Return the (X, Y) coordinate for the center point of the cell that contains the specified text.  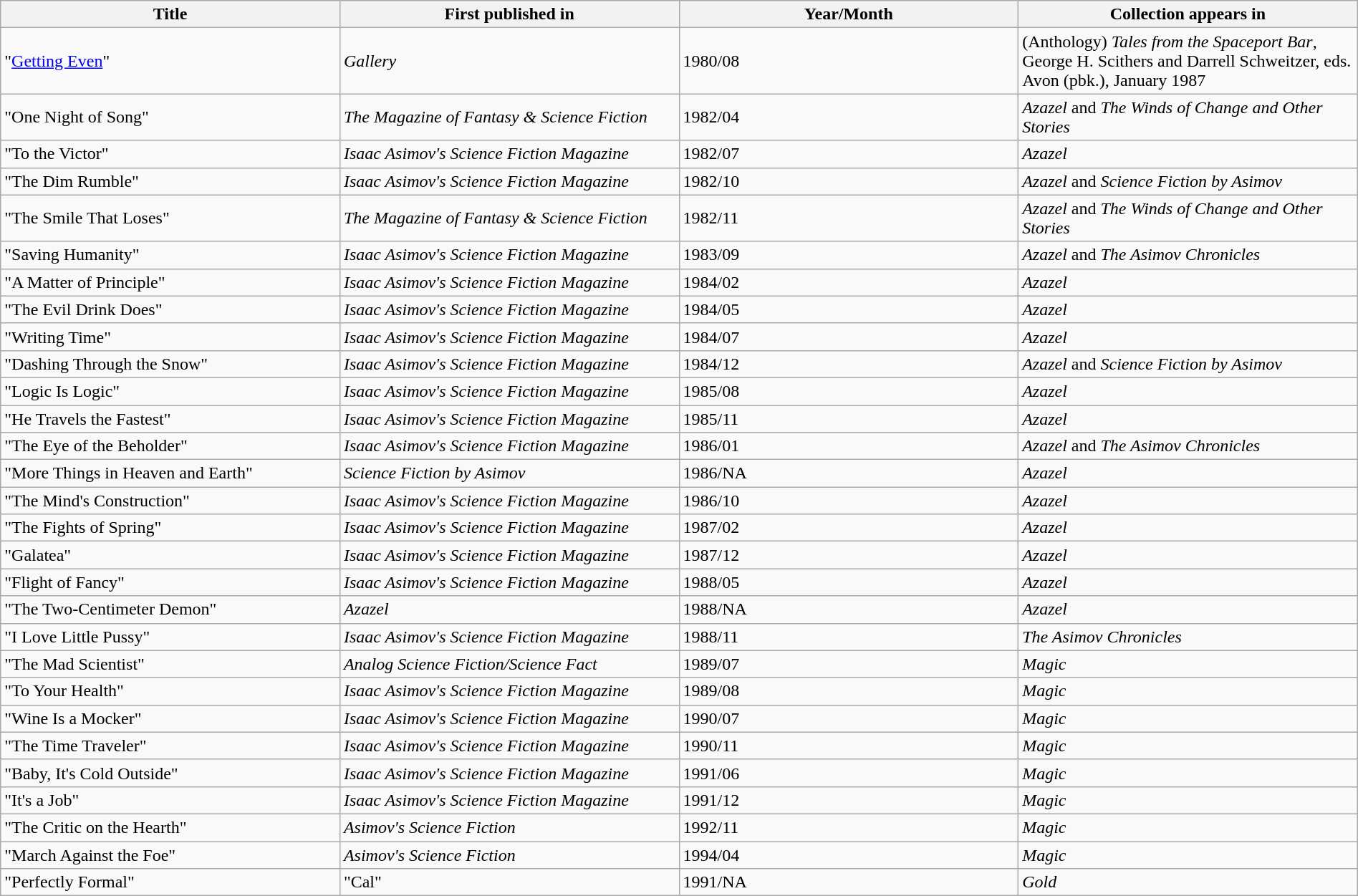
"Cal" (509, 882)
"I Love Little Pussy" (170, 637)
"A Matter of Principle" (170, 282)
1988/05 (849, 582)
"The Critic on the Hearth" (170, 827)
"Writing Time" (170, 337)
1987/12 (849, 555)
"The Dim Rumble" (170, 181)
"To Your Health" (170, 691)
1984/07 (849, 337)
1986/01 (849, 446)
Year/Month (849, 14)
1992/11 (849, 827)
"Baby, It's Cold Outside" (170, 773)
"Perfectly Formal" (170, 882)
"Dashing Through the Snow" (170, 364)
1980/08 (849, 61)
(Anthology) Tales from the Spaceport Bar, George H. Scithers and Darrell Schweitzer, eds. Avon (pbk.), January 1987 (1188, 61)
1994/04 (849, 854)
1988/11 (849, 637)
"More Things in Heaven and Earth" (170, 473)
1984/05 (849, 309)
1991/06 (849, 773)
Science Fiction by Asimov (509, 473)
1991/12 (849, 800)
"March Against the Foe" (170, 854)
Title (170, 14)
"One Night of Song" (170, 117)
Collection appears in (1188, 14)
"Flight of Fancy" (170, 582)
"The Eye of the Beholder" (170, 446)
"It's a Job" (170, 800)
1991/NA (849, 882)
1987/02 (849, 528)
"The Mind's Construction" (170, 501)
"The Fights of Spring" (170, 528)
Analog Science Fiction/Science Fact (509, 664)
1989/07 (849, 664)
1982/04 (849, 117)
"Galatea" (170, 555)
1990/07 (849, 718)
"Saving Humanity" (170, 255)
1982/07 (849, 154)
The Asimov Chronicles (1188, 637)
"The Time Traveler" (170, 746)
1984/12 (849, 364)
"The Mad Scientist" (170, 664)
"Getting Even" (170, 61)
"Wine Is a Mocker" (170, 718)
"He Travels the Fastest" (170, 419)
1983/09 (849, 255)
Gallery (509, 61)
"To the Victor" (170, 154)
1984/02 (849, 282)
1990/11 (849, 746)
1986/NA (849, 473)
Gold (1188, 882)
1986/10 (849, 501)
1985/08 (849, 391)
1982/10 (849, 181)
1985/11 (849, 419)
1982/11 (849, 218)
First published in (509, 14)
"The Two-Centimeter Demon" (170, 610)
1989/08 (849, 691)
1988/NA (849, 610)
"Logic Is Logic" (170, 391)
"The Smile That Loses" (170, 218)
"The Evil Drink Does" (170, 309)
